Return [x, y] of the center of cell containing provided text 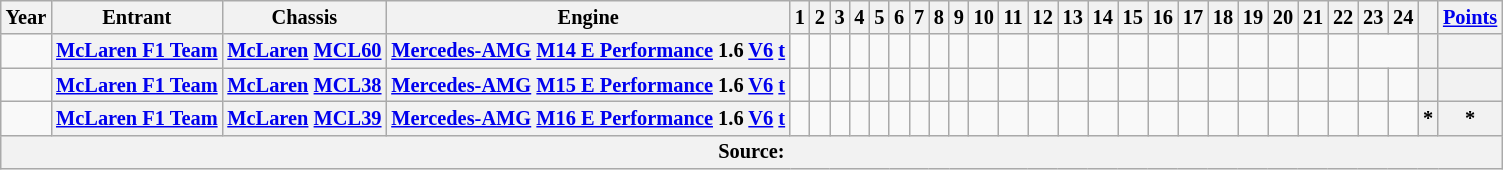
14 [1103, 17]
Engine [588, 17]
4 [860, 17]
Points [1470, 17]
22 [1343, 17]
12 [1043, 17]
9 [959, 17]
Mercedes-AMG M16 E Performance 1.6 V6 t [588, 118]
Source: [752, 152]
17 [1193, 17]
7 [919, 17]
McLaren MCL39 [304, 118]
21 [1313, 17]
Chassis [304, 17]
10 [984, 17]
Entrant [136, 17]
5 [879, 17]
13 [1073, 17]
6 [899, 17]
24 [1403, 17]
11 [1014, 17]
23 [1373, 17]
18 [1223, 17]
Year [26, 17]
McLaren MCL38 [304, 85]
1 [800, 17]
Mercedes-AMG M14 E Performance 1.6 V6 t [588, 51]
15 [1133, 17]
20 [1283, 17]
McLaren MCL60 [304, 51]
3 [840, 17]
2 [820, 17]
16 [1163, 17]
19 [1253, 17]
Mercedes-AMG M15 E Performance 1.6 V6 t [588, 85]
8 [939, 17]
